Find where the given text appears and provide that cell's center as (X, Y) coordinate. 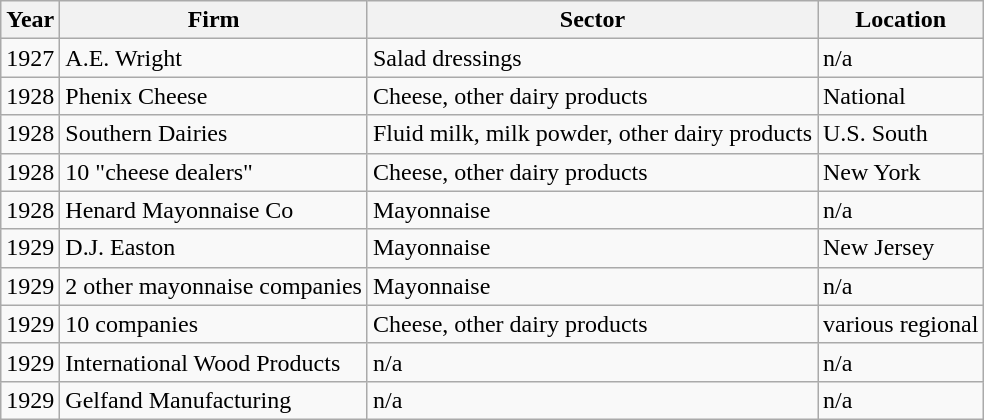
Southern Dairies (214, 134)
Phenix Cheese (214, 96)
Henard Mayonnaise Co (214, 210)
Gelfand Manufacturing (214, 400)
U.S. South (901, 134)
Salad dressings (592, 58)
Year (30, 20)
New Jersey (901, 248)
Firm (214, 20)
National (901, 96)
Location (901, 20)
1927 (30, 58)
10 companies (214, 324)
Fluid milk, milk powder, other dairy products (592, 134)
Sector (592, 20)
A.E. Wright (214, 58)
New York (901, 172)
2 other mayonnaise companies (214, 286)
10 "cheese dealers" (214, 172)
D.J. Easton (214, 248)
various regional (901, 324)
International Wood Products (214, 362)
